Locate the cell with the specified text and output its [X, Y] center coordinate. 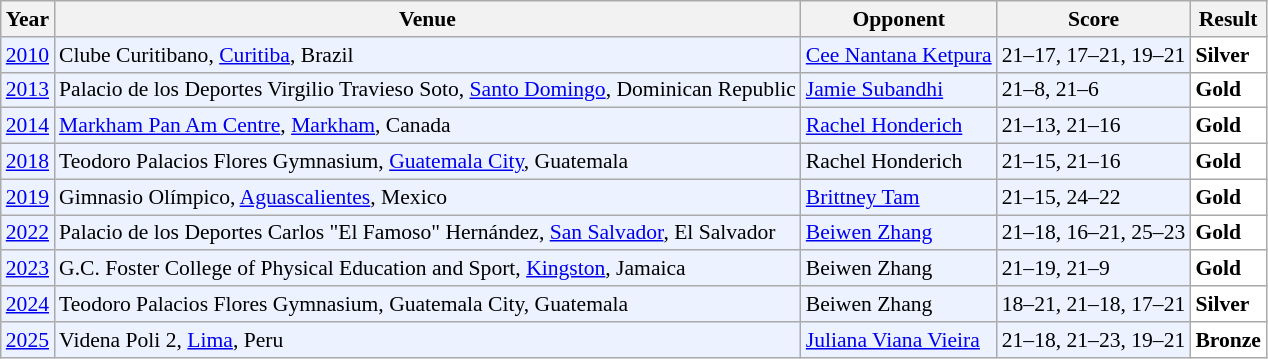
Markham Pan Am Centre, Markham, Canada [428, 126]
Brittney Tam [899, 197]
2014 [28, 126]
Opponent [899, 19]
21–19, 21–9 [1094, 269]
2023 [28, 269]
2025 [28, 340]
2010 [28, 55]
2024 [28, 304]
2022 [28, 233]
2019 [28, 197]
21–18, 16–21, 25–23 [1094, 233]
Videna Poli 2, Lima, Peru [428, 340]
Venue [428, 19]
Result [1228, 19]
2013 [28, 90]
21–13, 21–16 [1094, 126]
18–21, 21–18, 17–21 [1094, 304]
21–18, 21–23, 19–21 [1094, 340]
21–8, 21–6 [1094, 90]
Year [28, 19]
Palacio de los Deportes Virgilio Travieso Soto, Santo Domingo, Dominican Republic [428, 90]
Gimnasio Olímpico, Aguascalientes, Mexico [428, 197]
21–17, 17–21, 19–21 [1094, 55]
Score [1094, 19]
21–15, 21–16 [1094, 162]
Cee Nantana Ketpura [899, 55]
Juliana Viana Vieira [899, 340]
2018 [28, 162]
Clube Curitibano, Curitiba, Brazil [428, 55]
Bronze [1228, 340]
Jamie Subandhi [899, 90]
G.C. Foster College of Physical Education and Sport, Kingston, Jamaica [428, 269]
Palacio de los Deportes Carlos "El Famoso" Hernández, San Salvador, El Salvador [428, 233]
21–15, 24–22 [1094, 197]
